Extract the [x, y] coordinate from the center of the cell holding the provided text.  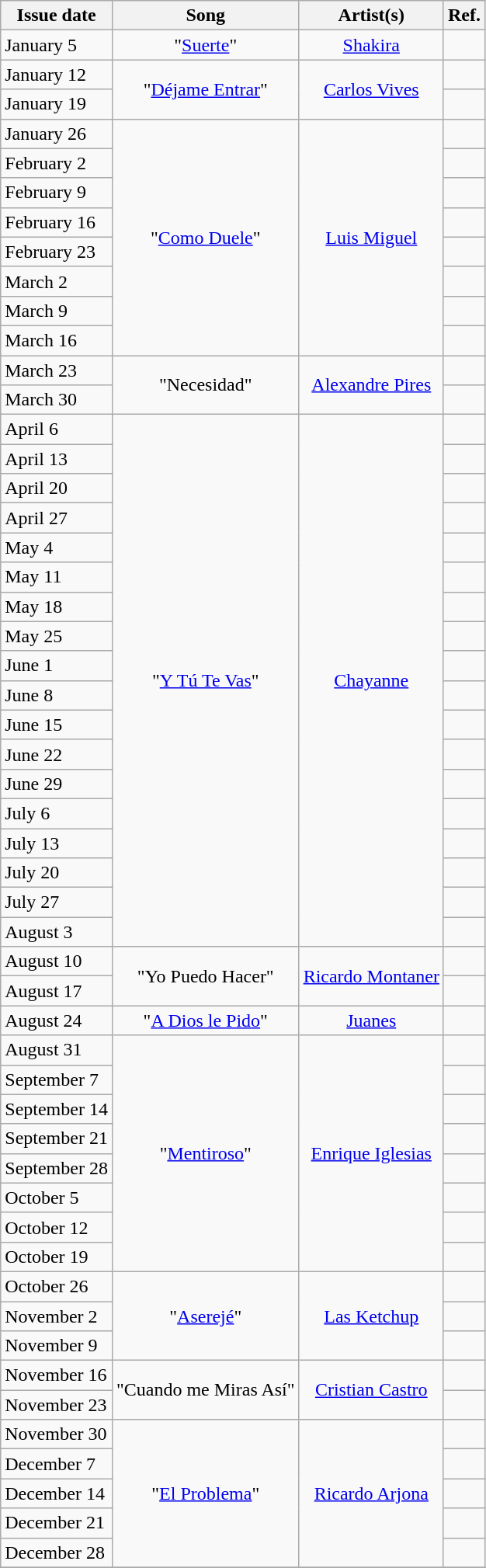
February 23 [57, 252]
Luis Miguel [371, 237]
December 28 [57, 1552]
Enrique Iglesias [371, 1153]
August 24 [57, 1020]
Alexandre Pires [371, 385]
October 26 [57, 1286]
June 22 [57, 754]
May 18 [57, 607]
"A Dios le Pido" [205, 1020]
March 16 [57, 340]
January 5 [57, 45]
Juanes [371, 1020]
Carlos Vives [371, 89]
Ref. [464, 16]
Shakira [371, 45]
September 28 [57, 1168]
October 12 [57, 1227]
September 14 [57, 1109]
"Déjame Entrar" [205, 89]
November 23 [57, 1405]
August 17 [57, 991]
Artist(s) [371, 16]
September 7 [57, 1080]
"Suerte" [205, 45]
June 15 [57, 725]
August 3 [57, 932]
January 19 [57, 104]
August 10 [57, 961]
December 14 [57, 1493]
"Mentiroso" [205, 1153]
March 2 [57, 281]
June 29 [57, 784]
"El Problema" [205, 1493]
August 31 [57, 1050]
"Como Duele" [205, 237]
May 25 [57, 636]
December 21 [57, 1523]
April 20 [57, 488]
June 1 [57, 666]
April 27 [57, 518]
Cristian Castro [371, 1390]
Issue date [57, 16]
July 27 [57, 902]
February 9 [57, 193]
January 12 [57, 75]
March 30 [57, 400]
July 6 [57, 813]
Song [205, 16]
October 19 [57, 1257]
January 26 [57, 134]
February 2 [57, 163]
Las Ketchup [371, 1316]
Chayanne [371, 680]
September 21 [57, 1139]
March 23 [57, 370]
April 13 [57, 459]
"Aserejé" [205, 1316]
"Cuando me Miras Así" [205, 1390]
February 16 [57, 222]
"Necesidad" [205, 385]
November 2 [57, 1316]
June 8 [57, 695]
December 7 [57, 1464]
October 5 [57, 1198]
Ricardo Montaner [371, 976]
March 9 [57, 311]
"Yo Puedo Hacer" [205, 976]
May 11 [57, 577]
July 20 [57, 873]
November 16 [57, 1375]
November 30 [57, 1434]
May 4 [57, 548]
"Y Tú Te Vas" [205, 680]
July 13 [57, 843]
Ricardo Arjona [371, 1493]
November 9 [57, 1346]
April 6 [57, 429]
